Capture the cell that displays the provided text and extract its (X, Y) central coordinate. 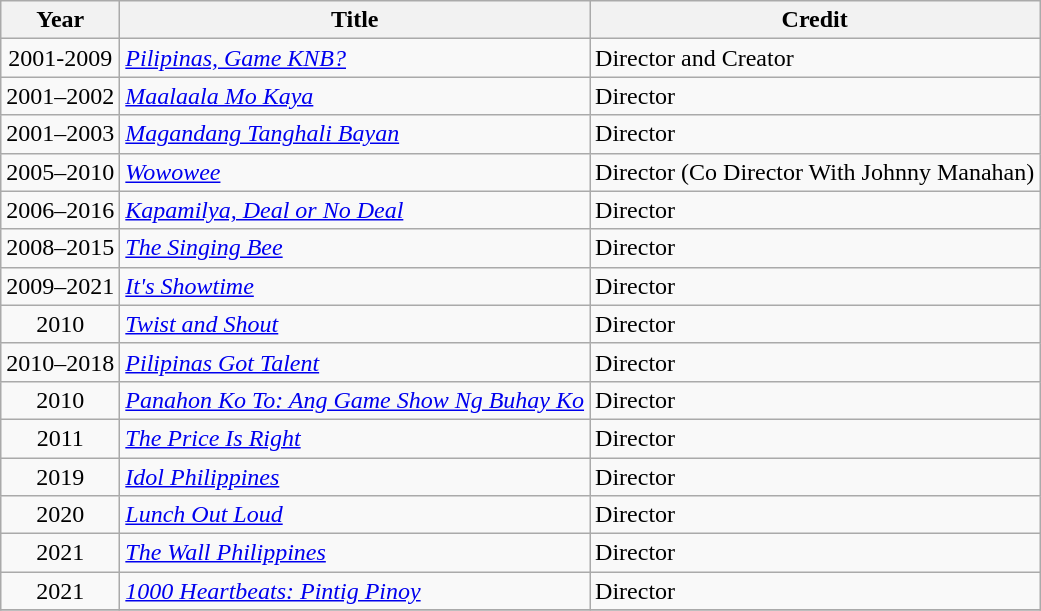
Credit (815, 20)
Maalaala Mo Kaya (355, 96)
1000 Heartbeats: Pintig Pinoy (355, 591)
Pilipinas, Game KNB? (355, 58)
Magandang Tanghali Bayan (355, 134)
Wowowee (355, 172)
Lunch Out Loud (355, 515)
The Wall Philippines (355, 553)
Twist and Shout (355, 324)
Panahon Ko To: Ang Game Show Ng Buhay Ko (355, 400)
2019 (60, 477)
2011 (60, 438)
The Singing Bee (355, 248)
2001-2009 (60, 58)
Director and Creator (815, 58)
2001–2002 (60, 96)
The Price Is Right (355, 438)
2009–2021 (60, 286)
Director (Co Director With Johnny Manahan) (815, 172)
2001–2003 (60, 134)
2010–2018 (60, 362)
2006–2016 (60, 210)
2008–2015 (60, 248)
2005–2010 (60, 172)
2020 (60, 515)
It's Showtime (355, 286)
Year (60, 20)
Title (355, 20)
Kapamilya, Deal or No Deal (355, 210)
Pilipinas Got Talent (355, 362)
Idol Philippines (355, 477)
